Identify which cell holds the provided text, then report its (X, Y) central coordinate. 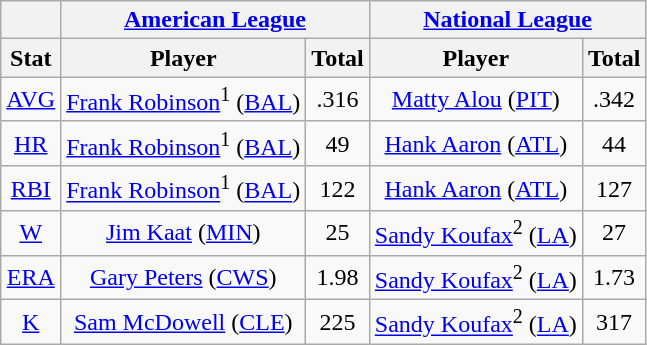
25 (338, 234)
Gary Peters (CWS) (184, 278)
Sam McDowell (CLE) (184, 322)
49 (338, 144)
1.98 (338, 278)
American League (216, 20)
W (31, 234)
27 (614, 234)
127 (614, 188)
K (31, 322)
225 (338, 322)
ERA (31, 278)
AVG (31, 100)
Jim Kaat (MIN) (184, 234)
44 (614, 144)
Stat (31, 58)
Matty Alou (PIT) (476, 100)
HR (31, 144)
.316 (338, 100)
RBI (31, 188)
National League (508, 20)
.342 (614, 100)
122 (338, 188)
317 (614, 322)
1.73 (614, 278)
